Return [x, y] of the center of cell containing provided text 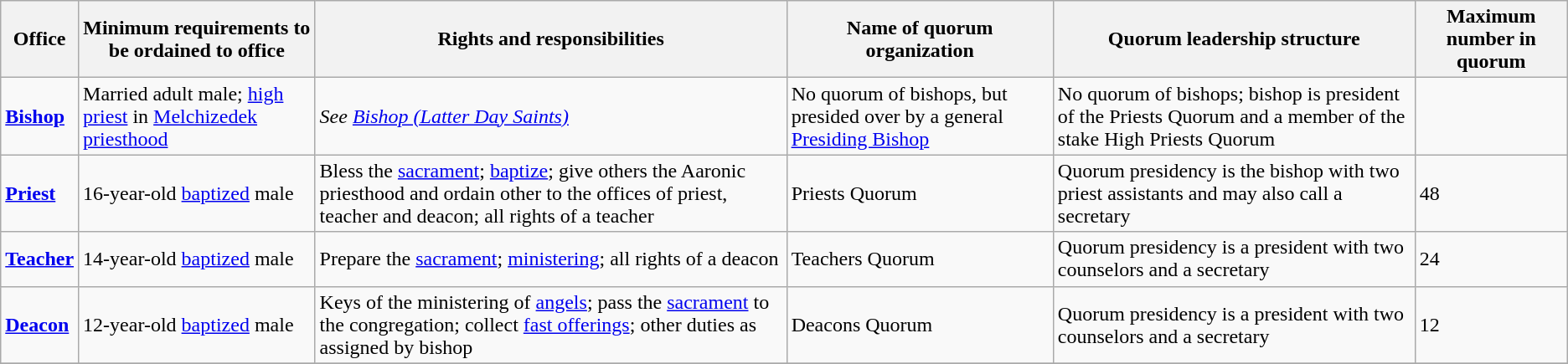
See Bishop (Latter Day Saints) [551, 116]
Teacher [40, 259]
Priest [40, 193]
Quorum presidency is the bishop with two priest assistants and may also call a secretary [1234, 193]
Deacon [40, 325]
48 [1491, 193]
Married adult male; high priest in Melchizedek priesthood [197, 116]
12-year-old baptized male [197, 325]
Deacons Quorum [920, 325]
Rights and responsibilities [551, 39]
16-year-old baptized male [197, 193]
12 [1491, 325]
No quorum of bishops; bishop is president of the Priests Quorum and a member of the stake High Priests Quorum [1234, 116]
Teachers Quorum [920, 259]
Keys of the ministering of angels; pass the sacrament to the congregation; collect fast offerings; other duties as assigned by bishop [551, 325]
Bishop [40, 116]
No quorum of bishops, but presided over by a general Presiding Bishop [920, 116]
24 [1491, 259]
Minimum requirements to be ordained to office [197, 39]
Quorum leadership structure [1234, 39]
Priests Quorum [920, 193]
Name of quorum organization [920, 39]
Maximum number in quorum [1491, 39]
14-year-old baptized male [197, 259]
Office [40, 39]
Prepare the sacrament; ministering; all rights of a deacon [551, 259]
